Detect which cell encompasses the target text, then output its (x, y) center coordinate. 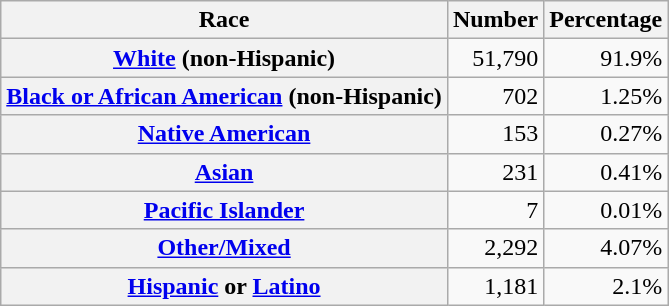
231 (495, 172)
1.25% (606, 96)
Percentage (606, 20)
7 (495, 210)
Race (224, 20)
51,790 (495, 58)
Native American (224, 134)
2,292 (495, 248)
91.9% (606, 58)
Number (495, 20)
Pacific Islander (224, 210)
Hispanic or Latino (224, 286)
4.07% (606, 248)
0.27% (606, 134)
2.1% (606, 286)
702 (495, 96)
White (non-Hispanic) (224, 58)
1,181 (495, 286)
153 (495, 134)
Black or African American (non-Hispanic) (224, 96)
0.41% (606, 172)
0.01% (606, 210)
Asian (224, 172)
Other/Mixed (224, 248)
